Pinpoint the cell where the given text exists, returning its [x, y] midpoint coordinate. 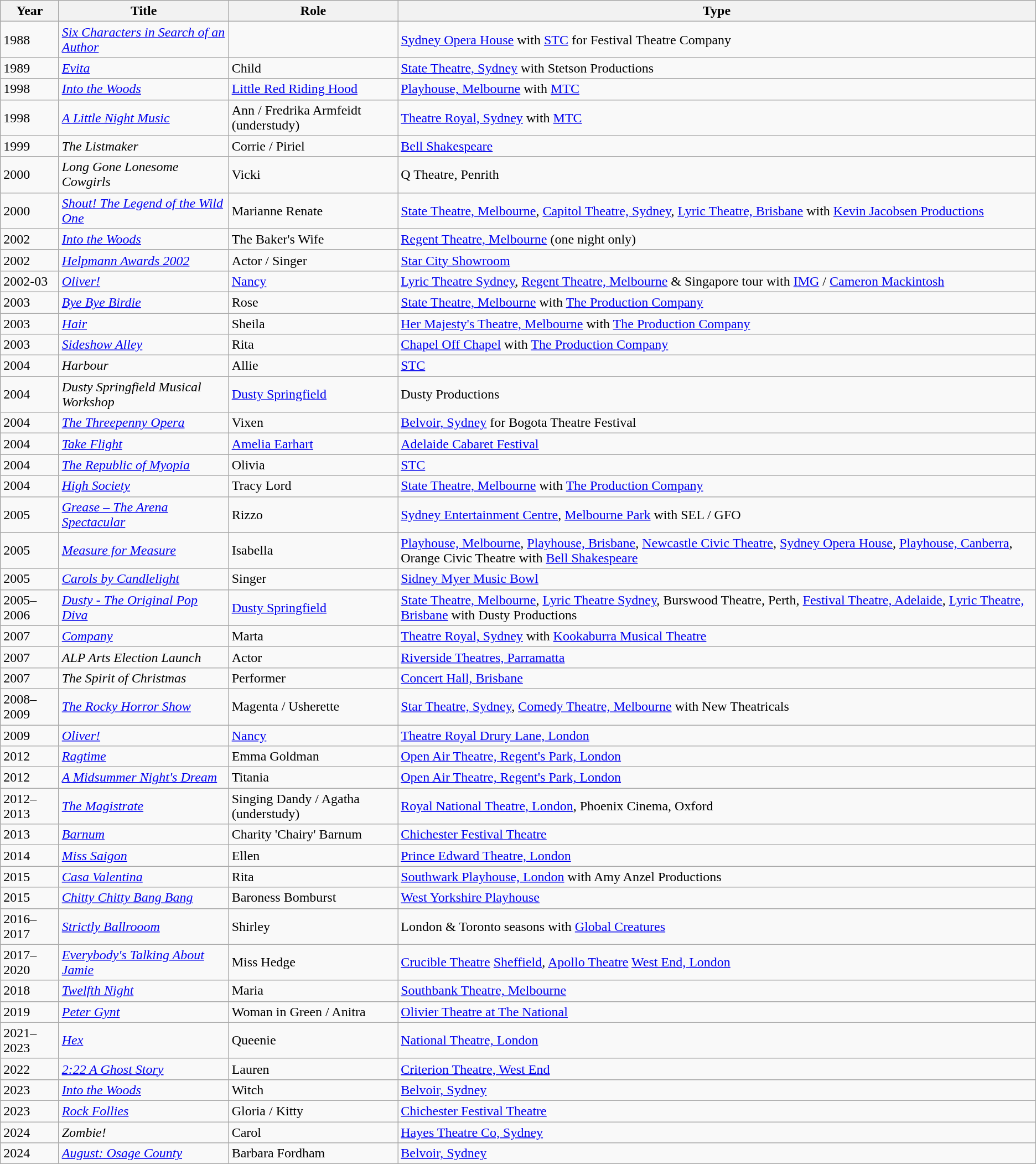
A Midsummer Night's Dream [144, 778]
2022 [30, 1069]
Ragtime [144, 757]
2021–2023 [30, 1041]
Carols by Candlelight [144, 579]
2018 [30, 991]
Child [313, 68]
Adelaide Cabaret Festival [717, 444]
Olivia [313, 465]
Sidney Myer Music Bowl [717, 579]
Theatre Royal, Sydney with MTC [717, 117]
Strictly Ballrooom [144, 927]
Casa Valentina [144, 877]
Dusty Productions [717, 394]
Q Theatre, Penrith [717, 175]
Charity 'Chairy' Barnum [313, 835]
2012–2013 [30, 806]
The Rocky Horror Show [144, 706]
2005–2006 [30, 608]
Vixen [313, 423]
Southbank Theatre, Melbourne [717, 991]
High Society [144, 486]
The Threepenny Opera [144, 423]
Emma Goldman [313, 757]
2017–2020 [30, 962]
Gloria / Kitty [313, 1111]
Baroness Bomburst [313, 898]
National Theatre, London [717, 1041]
Hayes Theatre Co, Sydney [717, 1132]
The Magistrate [144, 806]
Helpmann Awards 2002 [144, 260]
Peter Gynt [144, 1012]
Grease – The Arena Spectacular [144, 515]
Rizzo [313, 515]
Little Red Riding Hood [313, 89]
Performer [313, 678]
State Theatre, Sydney with Stetson Productions [717, 68]
2009 [30, 736]
State Theatre, Melbourne, Capitol Theatre, Sydney, Lyric Theatre, Brisbane with Kevin Jacobsen Productions [717, 210]
State Theatre, Melbourne, Lyric Theatre Sydney, Burswood Theatre, Perth, Festival Theatre, Adelaide, Lyric Theatre, Brisbane with Dusty Productions [717, 608]
Sheila [313, 324]
Belvoir, Sydney for Bogota Theatre Festival [717, 423]
Singing Dandy / Agatha (understudy) [313, 806]
Harbour [144, 366]
Type [717, 11]
The Baker's Wife [313, 239]
Southwark Playhouse, London with Amy Anzel Productions [717, 877]
The Listmaker [144, 146]
Ellen [313, 856]
Magenta / Usherette [313, 706]
1999 [30, 146]
1988 [30, 40]
Playhouse, Melbourne with MTC [717, 89]
Marta [313, 636]
The Spirit of Christmas [144, 678]
Measure for Measure [144, 550]
West Yorkshire Playhouse [717, 898]
Miss Hedge [313, 962]
2008–2009 [30, 706]
Barnum [144, 835]
Actor / Singer [313, 260]
2016–2017 [30, 927]
Isabella [313, 550]
Tracy Lord [313, 486]
Bye Bye Birdie [144, 302]
The Republic of Myopia [144, 465]
1989 [30, 68]
Vicki [313, 175]
Prince Edward Theatre, London [717, 856]
Company [144, 636]
Everybody's Talking About Jamie [144, 962]
Woman in Green / Anitra [313, 1012]
Six Characters in Search of an Author [144, 40]
Sydney Opera House with STC for Festival Theatre Company [717, 40]
2013 [30, 835]
Barbara Fordham [313, 1153]
Concert Hall, Brisbane [717, 678]
Marianne Renate [313, 210]
Queenie [313, 1041]
ALP Arts Election Launch [144, 657]
2014 [30, 856]
Olivier Theatre at The National [717, 1012]
Miss Saigon [144, 856]
Bell Shakespeare [717, 146]
Evita [144, 68]
Allie [313, 366]
Actor [313, 657]
Corrie / Piriel [313, 146]
Her Majesty's Theatre, Melbourne with The Production Company [717, 324]
Royal National Theatre, London, Phoenix Cinema, Oxford [717, 806]
Sydney Entertainment Centre, Melbourne Park with SEL / GFO [717, 515]
Riverside Theatres, Parramatta [717, 657]
Hair [144, 324]
2019 [30, 1012]
Singer [313, 579]
Maria [313, 991]
Take Flight [144, 444]
Shirley [313, 927]
Star Theatre, Sydney, Comedy Theatre, Melbourne with New Theatricals [717, 706]
Role [313, 11]
Twelfth Night [144, 991]
Dusty - The Original Pop Diva [144, 608]
Year [30, 11]
Chapel Off Chapel with The Production Company [717, 345]
Shout! The Legend of the Wild One [144, 210]
Witch [313, 1090]
Regent Theatre, Melbourne (one night only) [717, 239]
Title [144, 11]
2002-03 [30, 281]
Long Gone Lonesome Cowgirls [144, 175]
Rock Follies [144, 1111]
Carol [313, 1132]
Sideshow Alley [144, 345]
Lauren [313, 1069]
Chitty Chitty Bang Bang [144, 898]
London & Toronto seasons with Global Creatures [717, 927]
Theatre Royal Drury Lane, London [717, 736]
Lyric Theatre Sydney, Regent Theatre, Melbourne & Singapore tour with IMG / Cameron Mackintosh [717, 281]
Criterion Theatre, West End [717, 1069]
Ann / Fredrika Armfeidt (understudy) [313, 117]
Rose [313, 302]
Star City Showroom [717, 260]
Theatre Royal, Sydney with Kookaburra Musical Theatre [717, 636]
A Little Night Music [144, 117]
2:22 A Ghost Story [144, 1069]
Titania [313, 778]
Dusty Springfield Musical Workshop [144, 394]
Hex [144, 1041]
Zombie! [144, 1132]
Crucible Theatre Sheffield, Apollo Theatre West End, London [717, 962]
Amelia Earhart [313, 444]
August: Osage County [144, 1153]
